Search for the cell housing the specified text and yield its [x, y] center coordinate. 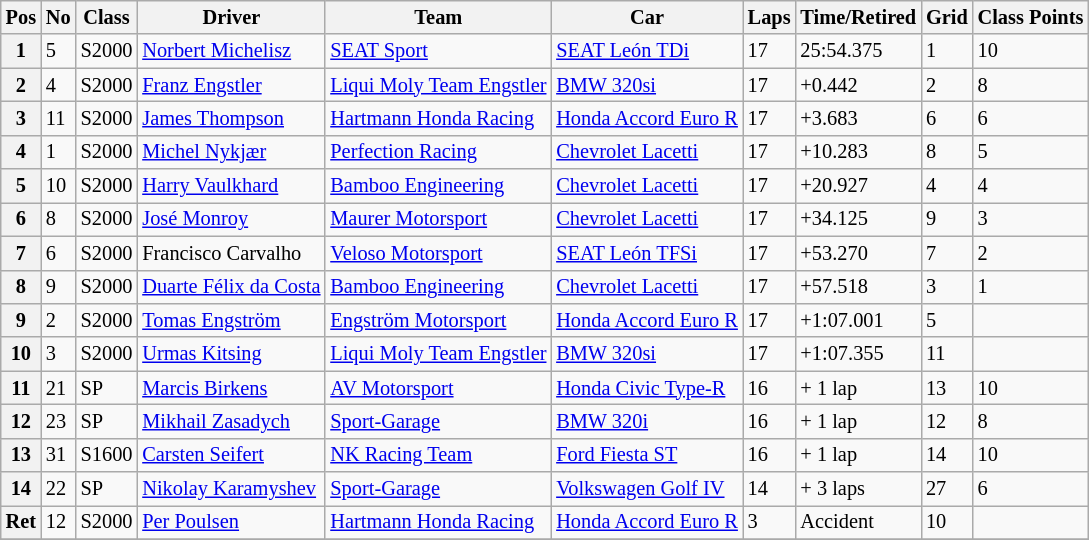
Driver [231, 17]
Nikolay Karamyshev [231, 489]
Tomas Engström [231, 320]
Car [646, 17]
+34.125 [858, 219]
+1:07.001 [858, 320]
SEAT León TDi [646, 51]
NK Racing Team [438, 455]
No [58, 17]
SEAT Sport [438, 51]
James Thompson [231, 118]
Norbert Michelisz [231, 51]
S1600 [107, 455]
Maurer Motorsport [438, 219]
31 [58, 455]
Urmas Kitsing [231, 354]
Ret [21, 522]
+20.927 [858, 186]
Time/Retired [858, 17]
Volkswagen Golf IV [646, 489]
Ford Fiesta ST [646, 455]
Team [438, 17]
Duarte Félix da Costa [231, 287]
Engström Motorsport [438, 320]
Pos [21, 17]
21 [58, 388]
Perfection Racing [438, 152]
Harry Vaulkhard [231, 186]
+53.270 [858, 253]
25:54.375 [858, 51]
AV Motorsport [438, 388]
+0.442 [858, 85]
BMW 320i [646, 421]
Class Points [1031, 17]
+ 3 laps [858, 489]
Per Poulsen [231, 522]
Class [107, 17]
Laps [770, 17]
27 [947, 489]
Veloso Motorsport [438, 253]
23 [58, 421]
Carsten Seifert [231, 455]
José Monroy [231, 219]
+3.683 [858, 118]
Marcis Birkens [231, 388]
Mikhail Zasadych [231, 421]
+10.283 [858, 152]
Michel Nykjær [231, 152]
Franz Engstler [231, 85]
22 [58, 489]
Honda Civic Type-R [646, 388]
SEAT León TFSi [646, 253]
+57.518 [858, 287]
Grid [947, 17]
Francisco Carvalho [231, 253]
+1:07.355 [858, 354]
Accident [858, 522]
